Identify which cell holds the provided text, then report its [X, Y] central coordinate. 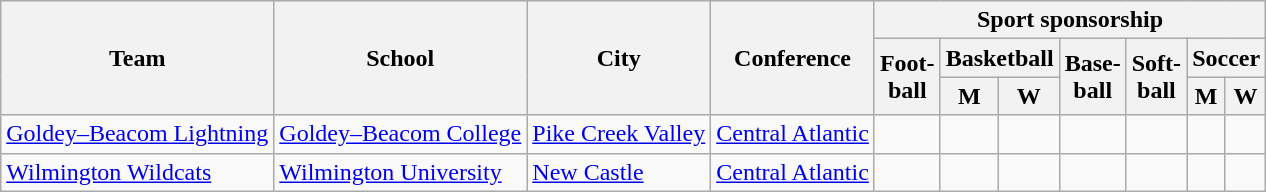
New Castle [619, 172]
Team [138, 58]
City [619, 58]
Wilmington University [400, 172]
Base-ball [1092, 77]
Sport sponsorship [1070, 20]
Soccer [1226, 58]
Goldey–Beacom College [400, 134]
School [400, 58]
Foot-ball [907, 77]
Conference [793, 58]
Wilmington Wildcats [138, 172]
Goldey–Beacom Lightning [138, 134]
Basketball [1000, 58]
Soft-ball [1156, 77]
Pike Creek Valley [619, 134]
